Extract the [x, y] coordinate from the center of the cell holding the provided text.  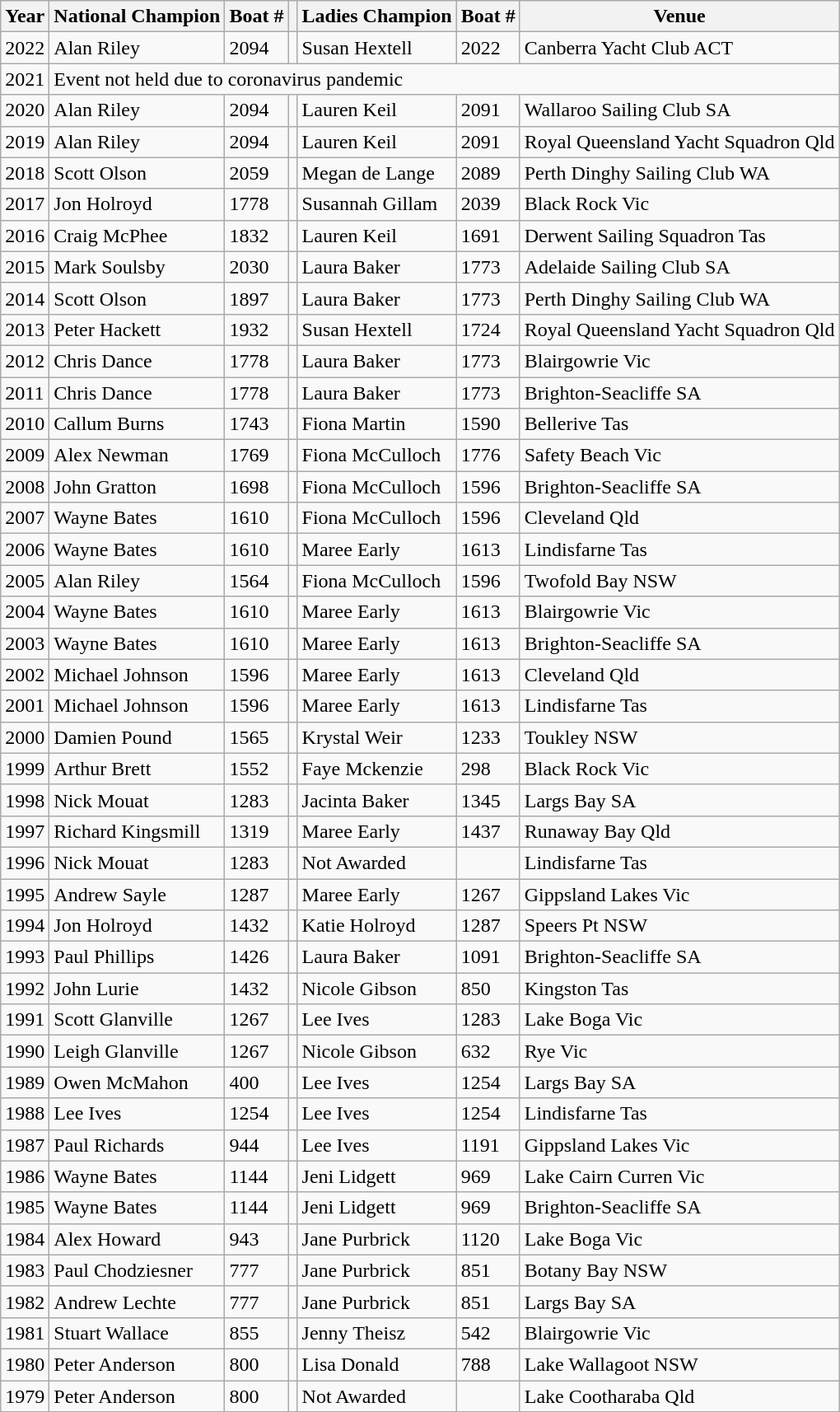
Craig McPhee [137, 236]
2012 [25, 361]
1743 [257, 424]
Owen McMahon [137, 1082]
1698 [257, 487]
Paul Richards [137, 1145]
1426 [257, 957]
Leigh Glanville [137, 1051]
2001 [25, 706]
2005 [25, 581]
Krystal Weir [377, 737]
Arthur Brett [137, 769]
400 [257, 1082]
2007 [25, 518]
298 [488, 769]
2015 [25, 267]
2019 [25, 142]
2014 [25, 298]
2030 [257, 267]
Wallaroo Sailing Club SA [679, 110]
Jenny Theisz [377, 1333]
1564 [257, 581]
1996 [25, 863]
Fiona Martin [377, 424]
Alex Howard [137, 1239]
1091 [488, 957]
2009 [25, 456]
2002 [25, 675]
1724 [488, 330]
1979 [25, 1396]
2013 [25, 330]
2016 [25, 236]
Callum Burns [137, 424]
2021 [25, 79]
2011 [25, 393]
2000 [25, 737]
1552 [257, 769]
Lake Cairn Curren Vic [679, 1176]
Event not held due to coronavirus pandemic [445, 79]
1120 [488, 1239]
Safety Beach Vic [679, 456]
Lake Cootharaba Qld [679, 1396]
1769 [257, 456]
1994 [25, 926]
Derwent Sailing Squadron Tas [679, 236]
1983 [25, 1270]
Richard Kingsmill [137, 831]
Venue [679, 16]
Andrew Lechte [137, 1302]
1932 [257, 330]
John Lurie [137, 989]
1990 [25, 1051]
Paul Phillips [137, 957]
1992 [25, 989]
2003 [25, 643]
855 [257, 1333]
850 [488, 989]
Andrew Sayle [137, 894]
1982 [25, 1302]
Alex Newman [137, 456]
2010 [25, 424]
Susannah Gillam [377, 204]
Lisa Donald [377, 1364]
1986 [25, 1176]
Jacinta Baker [377, 800]
1993 [25, 957]
1345 [488, 800]
Ladies Champion [377, 16]
1995 [25, 894]
Mark Soulsby [137, 267]
1981 [25, 1333]
1691 [488, 236]
Lake Wallagoot NSW [679, 1364]
1991 [25, 1020]
1191 [488, 1145]
Peter Hackett [137, 330]
1832 [257, 236]
Year [25, 16]
1999 [25, 769]
1590 [488, 424]
2008 [25, 487]
National Champion [137, 16]
2089 [488, 173]
Rye Vic [679, 1051]
2006 [25, 549]
John Gratton [137, 487]
Twofold Bay NSW [679, 581]
2004 [25, 612]
1997 [25, 831]
2039 [488, 204]
Paul Chodziesner [137, 1270]
1565 [257, 737]
1985 [25, 1208]
Scott Glanville [137, 1020]
788 [488, 1364]
1437 [488, 831]
1989 [25, 1082]
2018 [25, 173]
1776 [488, 456]
2020 [25, 110]
Toukley NSW [679, 737]
2017 [25, 204]
Speers Pt NSW [679, 926]
1998 [25, 800]
Stuart Wallace [137, 1333]
632 [488, 1051]
Runaway Bay Qld [679, 831]
Adelaide Sailing Club SA [679, 267]
Botany Bay NSW [679, 1270]
542 [488, 1333]
Katie Holroyd [377, 926]
Bellerive Tas [679, 424]
1233 [488, 737]
Kingston Tas [679, 989]
1897 [257, 298]
943 [257, 1239]
944 [257, 1145]
1980 [25, 1364]
2059 [257, 173]
Damien Pound [137, 737]
1984 [25, 1239]
1319 [257, 831]
Faye Mckenzie [377, 769]
Canberra Yacht Club ACT [679, 48]
1987 [25, 1145]
Megan de Lange [377, 173]
1988 [25, 1114]
